Detect which cell encompasses the target text, then output its [X, Y] center coordinate. 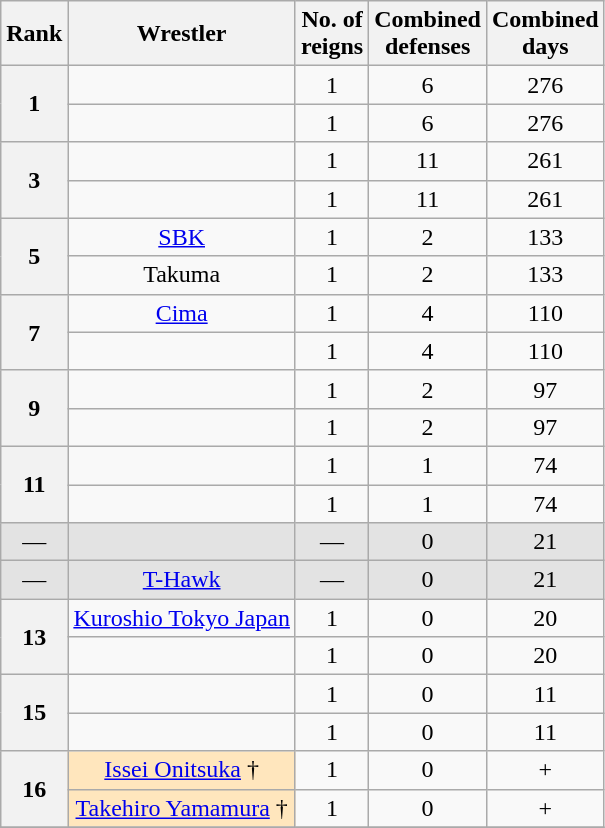
Issei Onitsuka † [182, 770]
No. ofreigns [332, 34]
Takehiro Yamamura † [182, 808]
Kuroshio Tokyo Japan [182, 618]
Combineddays [545, 34]
13 [34, 637]
Takuma [182, 275]
T-Hawk [182, 580]
Combineddefenses [428, 34]
7 [34, 332]
Rank [34, 34]
16 [34, 789]
SBK [182, 237]
15 [34, 713]
9 [34, 408]
5 [34, 256]
3 [34, 180]
Wrestler [182, 34]
Cima [182, 313]
